Identify which cell holds the provided text, then report its [x, y] central coordinate. 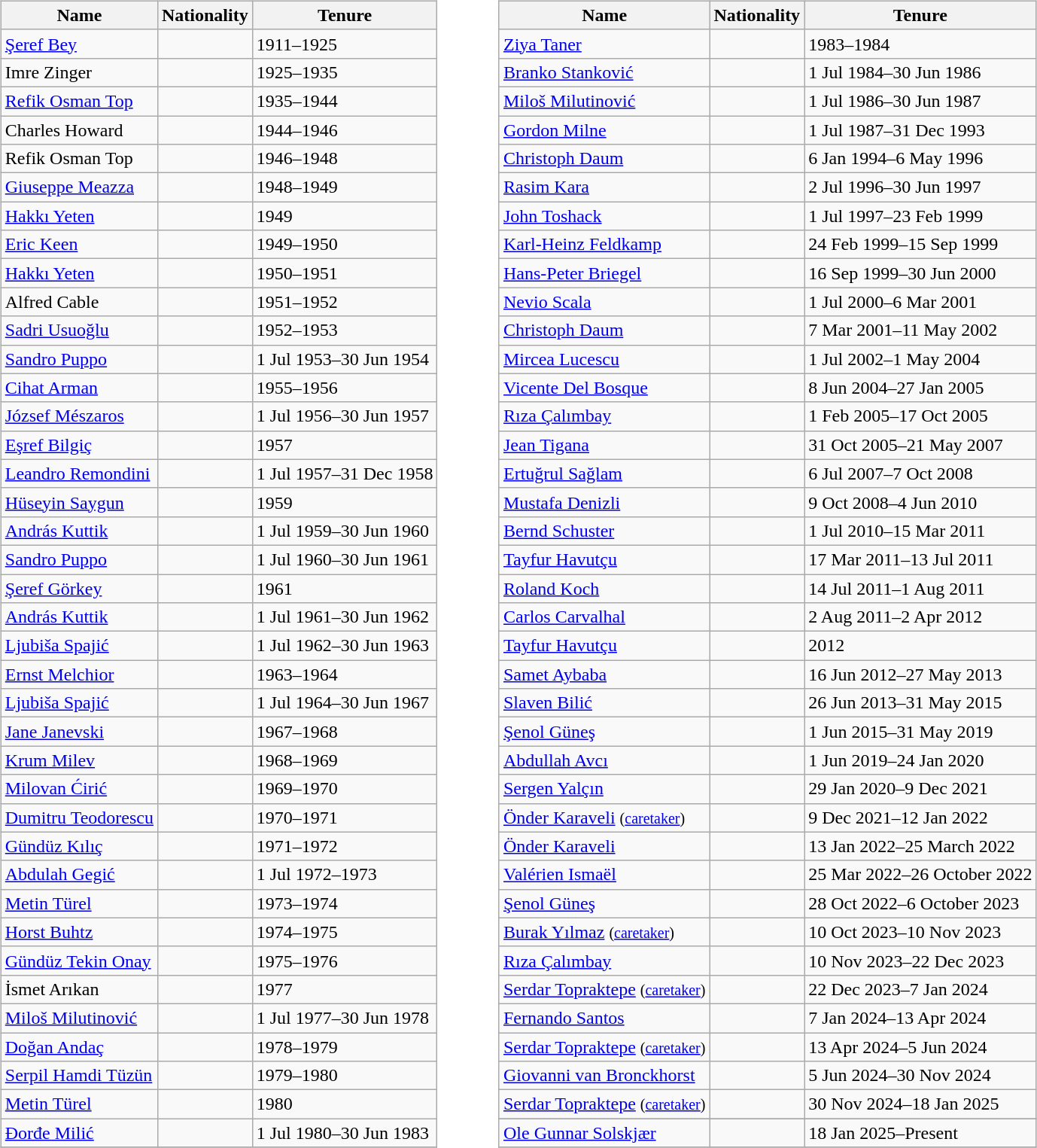
1948–1949 [345, 187]
Şeref Görkey [79, 588]
1949 [345, 216]
1968–1969 [345, 760]
1 Jul 1977–30 Jun 1978 [345, 1018]
Eşref Bilgiç [79, 445]
1946–1948 [345, 159]
1 Jul 2000–6 Mar 2001 [920, 302]
Bernd Schuster [604, 531]
1950–1951 [345, 273]
1951–1952 [345, 302]
1911–1925 [345, 44]
1 Feb 2005–17 Oct 2005 [920, 416]
10 Nov 2023–22 Dec 2023 [920, 961]
1949–1950 [345, 245]
5 Jun 2024–30 Nov 2024 [920, 1076]
Ertuğrul Sağlam [604, 474]
Đorđe Milić [79, 1133]
1971–1972 [345, 846]
Nevio Scala [604, 302]
1977 [345, 989]
1952–1953 [345, 330]
1979–1980 [345, 1076]
Ziya Taner [604, 44]
1980 [345, 1104]
1973–1974 [345, 903]
Önder Karaveli (caretaker) [604, 818]
Mircea Lucescu [604, 359]
2012 [920, 646]
2 Jul 1996–30 Jun 1997 [920, 187]
9 Dec 2021–12 Jan 2022 [920, 818]
1935–1944 [345, 101]
14 Jul 2011–1 Aug 2011 [920, 588]
7 Jan 2024–13 Apr 2024 [920, 1018]
30 Nov 2024–18 Jan 2025 [920, 1104]
1 Jul 1997–23 Feb 1999 [920, 216]
Rasim Kara [604, 187]
Serpil Hamdi Tüzün [79, 1076]
1944–1946 [345, 130]
18 Jan 2025–Present [920, 1133]
Imre Zinger [79, 72]
1 Jul 1957–31 Dec 1958 [345, 474]
John Toshack [604, 216]
31 Oct 2005–21 May 2007 [920, 445]
1 Jul 1984–30 Jun 1986 [920, 72]
József Mészaros [79, 416]
28 Oct 2022–6 October 2023 [920, 903]
Fernando Santos [604, 1018]
1 Jun 2015–31 May 2019 [920, 732]
Slaven Bilić [604, 703]
Mustafa Denizli [604, 502]
1974–1975 [345, 932]
Giovanni van Bronckhorst [604, 1076]
1 Jul 2002–1 May 2004 [920, 359]
1 Jul 1972–1973 [345, 875]
Karl-Heinz Feldkamp [604, 245]
16 Sep 1999–30 Jun 2000 [920, 273]
1970–1971 [345, 818]
17 Mar 2011–13 Jul 2011 [920, 559]
Samet Aybaba [604, 674]
26 Jun 2013–31 May 2015 [920, 703]
Doğan Andaç [79, 1047]
Burak Yılmaz (caretaker) [604, 932]
Gündüz Tekin Onay [79, 961]
Giuseppe Meazza [79, 187]
1 Jul 1953–30 Jun 1954 [345, 359]
Vicente Del Bosque [604, 388]
1963–1964 [345, 674]
8 Jun 2004–27 Jan 2005 [920, 388]
Önder Karaveli [604, 846]
1925–1935 [345, 72]
9 Oct 2008–4 Jun 2010 [920, 502]
1 Jul 2010–15 Mar 2011 [920, 531]
Şeref Bey [79, 44]
1 Jul 1980–30 Jun 1983 [345, 1133]
1967–1968 [345, 732]
Jean Tigana [604, 445]
Eric Keen [79, 245]
Milovan Ćirić [79, 789]
1 Jul 1960–30 Jun 1961 [345, 559]
1 Jul 1964–30 Jun 1967 [345, 703]
7 Mar 2001–11 May 2002 [920, 330]
Gündüz Kılıç [79, 846]
Gordon Milne [604, 130]
Sadri Usuoğlu [79, 330]
1983–1984 [920, 44]
1959 [345, 502]
Hans-Peter Briegel [604, 273]
Alfred Cable [79, 302]
1 Jul 1962–30 Jun 1963 [345, 646]
Abdullah Avcı [604, 760]
1978–1979 [345, 1047]
1961 [345, 588]
Ernst Melchior [79, 674]
13 Apr 2024–5 Jun 2024 [920, 1047]
29 Jan 2020–9 Dec 2021 [920, 789]
1 Jul 1956–30 Jun 1957 [345, 416]
Cihat Arman [79, 388]
1969–1970 [345, 789]
1 Jul 1961–30 Jun 1962 [345, 617]
16 Jun 2012–27 May 2013 [920, 674]
1 Jul 1986–30 Jun 1987 [920, 101]
Branko Stanković [604, 72]
Hüseyin Saygun [79, 502]
22 Dec 2023–7 Jan 2024 [920, 989]
İsmet Arıkan [79, 989]
1 Jun 2019–24 Jan 2020 [920, 760]
2 Aug 2011–2 Apr 2012 [920, 617]
Jane Janevski [79, 732]
1957 [345, 445]
Abdulah Gegić [79, 875]
6 Jan 1994–6 May 1996 [920, 159]
1955–1956 [345, 388]
25 Mar 2022–26 October 2022 [920, 875]
13 Jan 2022–25 March 2022 [920, 846]
Roland Koch [604, 588]
Valérien Ismaël [604, 875]
Ole Gunnar Solskjær [604, 1133]
Leandro Remondini [79, 474]
Krum Milev [79, 760]
10 Oct 2023–10 Nov 2023 [920, 932]
1 Jul 1959–30 Jun 1960 [345, 531]
6 Jul 2007–7 Oct 2008 [920, 474]
Carlos Carvalhal [604, 617]
1975–1976 [345, 961]
Sergen Yalçın [604, 789]
24 Feb 1999–15 Sep 1999 [920, 245]
Charles Howard [79, 130]
Horst Buhtz [79, 932]
1 Jul 1987–31 Dec 1993 [920, 130]
Dumitru Teodorescu [79, 818]
